Output the [X, Y] coordinate of the center of the cell containing the given text.  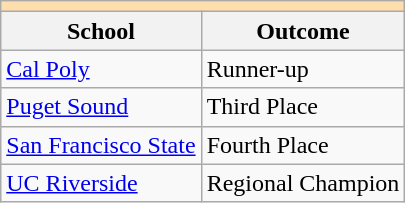
San Francisco State [101, 145]
Fourth Place [303, 145]
Regional Champion [303, 183]
Cal Poly [101, 69]
School [101, 31]
UC Riverside [101, 183]
Puget Sound [101, 107]
Outcome [303, 31]
Runner-up [303, 69]
Third Place [303, 107]
